Return (x, y) of the center of cell containing provided text 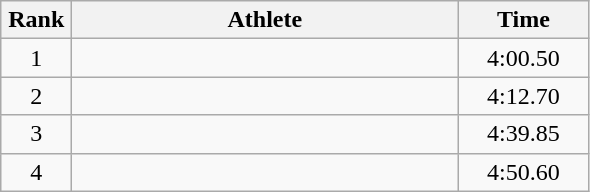
4:00.50 (524, 58)
Athlete (265, 20)
3 (36, 134)
Rank (36, 20)
Time (524, 20)
4:39.85 (524, 134)
2 (36, 96)
4:12.70 (524, 96)
4:50.60 (524, 172)
4 (36, 172)
1 (36, 58)
